Return the [X, Y] coordinate for the center point of the cell that contains the specified text.  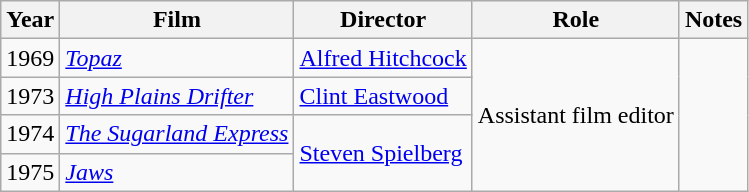
1973 [30, 96]
The Sugarland Express [177, 134]
Clint Eastwood [383, 96]
Alfred Hitchcock [383, 58]
Topaz [177, 58]
Steven Spielberg [383, 153]
1975 [30, 172]
Film [177, 20]
Year [30, 20]
Director [383, 20]
Role [576, 20]
1974 [30, 134]
High Plains Drifter [177, 96]
Notes [713, 20]
1969 [30, 58]
Assistant film editor [576, 115]
Jaws [177, 172]
